Search for the cell housing the specified text and yield its (x, y) center coordinate. 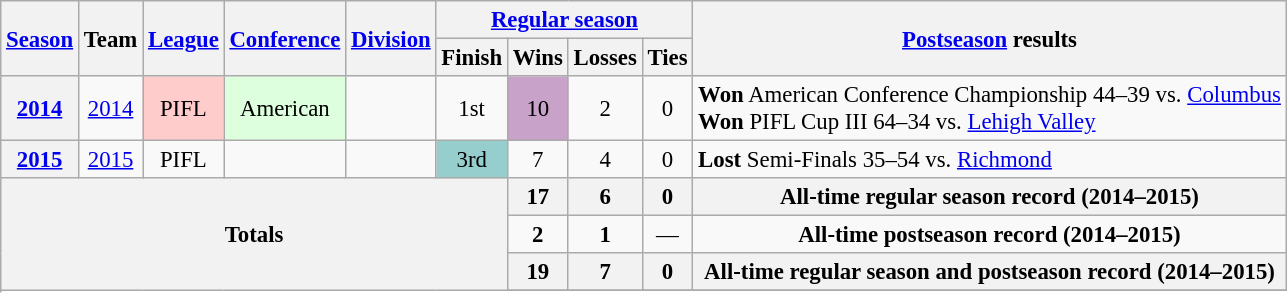
Division (391, 38)
All-time regular season and postseason record (2014–2015) (990, 273)
League (184, 38)
Finish (472, 58)
19 (538, 273)
Wins (538, 58)
10 (538, 108)
6 (605, 197)
Won American Conference Championship 44–39 vs. ColumbusWon PIFL Cup III 64–34 vs. Lehigh Valley (990, 108)
Conference (285, 38)
All-time regular season record (2014–2015) (990, 197)
American (285, 108)
Lost Semi-Finals 35–54 vs. Richmond (990, 160)
1st (472, 108)
All-time postseason record (2014–2015) (990, 235)
17 (538, 197)
Regular season (564, 20)
3rd (472, 160)
Team (110, 38)
Ties (668, 58)
4 (605, 160)
Totals (254, 234)
1 (605, 235)
Season (40, 38)
Losses (605, 58)
Postseason results (990, 38)
— (668, 235)
